Return (X, Y) of the center of cell containing provided text 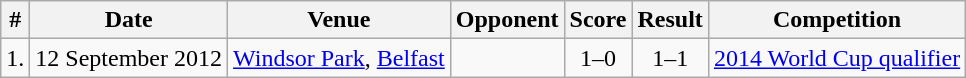
Date (129, 20)
Venue (340, 20)
Score (598, 20)
12 September 2012 (129, 58)
Windsor Park, Belfast (340, 58)
# (16, 20)
Result (670, 20)
1. (16, 58)
1–0 (598, 58)
2014 World Cup qualifier (836, 58)
Competition (836, 20)
Opponent (507, 20)
1–1 (670, 58)
